Detect which cell encompasses the target text, then output its (X, Y) center coordinate. 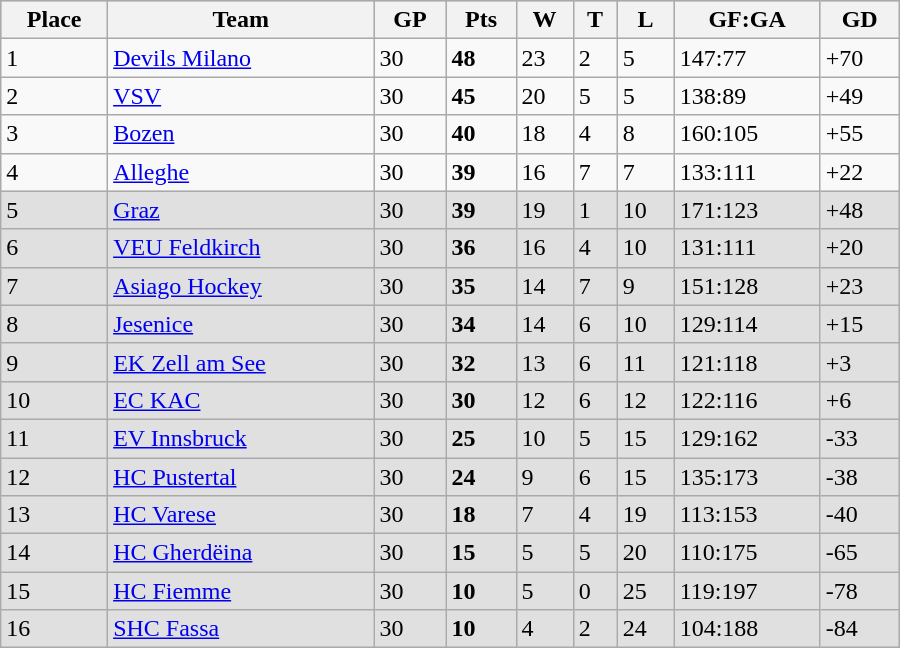
-65 (860, 553)
23 (544, 58)
+23 (860, 286)
129:114 (747, 324)
121:118 (747, 362)
EC KAC (241, 400)
Devils Milano (241, 58)
Bozen (241, 134)
+22 (860, 172)
W (544, 20)
32 (481, 362)
GF:GA (747, 20)
HC Fiemme (241, 591)
VSV (241, 96)
122:116 (747, 400)
104:188 (747, 629)
36 (481, 248)
+6 (860, 400)
GD (860, 20)
129:162 (747, 438)
Place (54, 20)
SHC Fassa (241, 629)
171:123 (747, 210)
Team (241, 20)
+15 (860, 324)
VEU Feldkirch (241, 248)
0 (595, 591)
35 (481, 286)
-40 (860, 515)
+48 (860, 210)
Alleghe (241, 172)
Jesenice (241, 324)
34 (481, 324)
45 (481, 96)
-38 (860, 477)
3 (54, 134)
EK Zell am See (241, 362)
HC Pustertal (241, 477)
+70 (860, 58)
135:173 (747, 477)
119:197 (747, 591)
HC Varese (241, 515)
113:153 (747, 515)
+20 (860, 248)
-33 (860, 438)
EV Innsbruck (241, 438)
Graz (241, 210)
L (646, 20)
+49 (860, 96)
+3 (860, 362)
110:175 (747, 553)
-84 (860, 629)
GP (410, 20)
131:111 (747, 248)
Asiago Hockey (241, 286)
Pts (481, 20)
147:77 (747, 58)
133:111 (747, 172)
HC Gherdëina (241, 553)
160:105 (747, 134)
T (595, 20)
+55 (860, 134)
151:128 (747, 286)
48 (481, 58)
-78 (860, 591)
138:89 (747, 96)
40 (481, 134)
